Pinpoint the cell where the given text exists, returning its (x, y) midpoint coordinate. 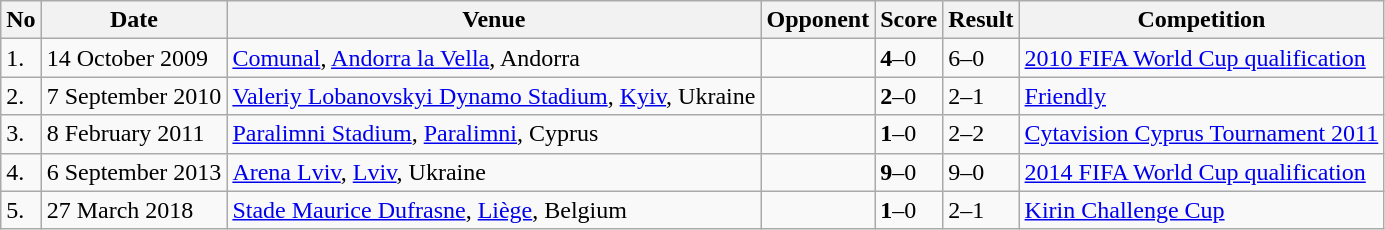
Venue (494, 20)
Friendly (1202, 96)
14 October 2009 (134, 58)
Date (134, 20)
2–0 (909, 96)
2. (21, 96)
Score (909, 20)
Arena Lviv, Lviv, Ukraine (494, 172)
4–0 (909, 58)
4. (21, 172)
Paralimni Stadium, Paralimni, Cyprus (494, 134)
Cytavision Cyprus Tournament 2011 (1202, 134)
27 March 2018 (134, 210)
Competition (1202, 20)
5. (21, 210)
Opponent (818, 20)
Kirin Challenge Cup (1202, 210)
2010 FIFA World Cup qualification (1202, 58)
No (21, 20)
8 February 2011 (134, 134)
6 September 2013 (134, 172)
Result (981, 20)
1. (21, 58)
2014 FIFA World Cup qualification (1202, 172)
3. (21, 134)
7 September 2010 (134, 96)
Valeriy Lobanovskyi Dynamo Stadium, Kyiv, Ukraine (494, 96)
6–0 (981, 58)
Comunal, Andorra la Vella, Andorra (494, 58)
2–2 (981, 134)
Stade Maurice Dufrasne, Liège, Belgium (494, 210)
